From the cell containing the given text, extract its center point as (x, y) coordinate. 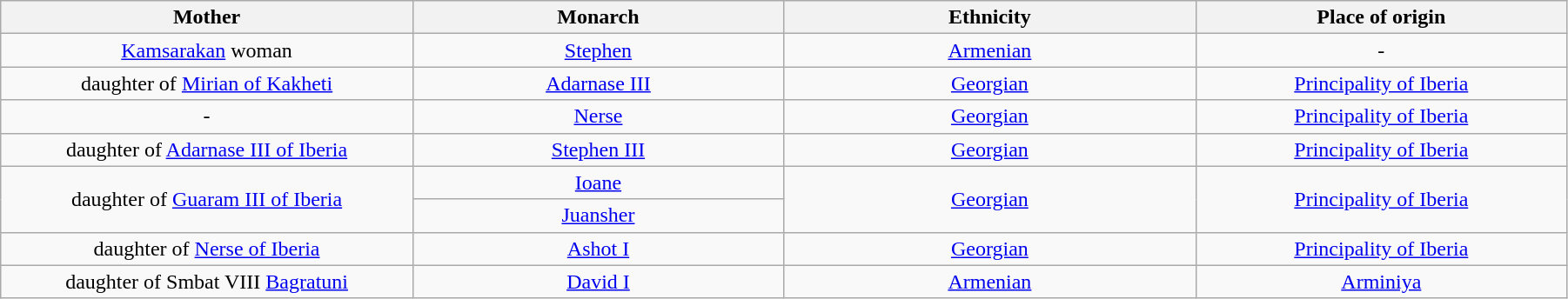
Adarnase III (598, 83)
Stephen (598, 50)
Juansher (598, 216)
daughter of Adarnase III of Iberia (207, 149)
David I (598, 282)
daughter of Guaram III of Iberia (207, 199)
Ashot I (598, 249)
Kamsarakan woman (207, 50)
Ioane (598, 183)
Stephen III (598, 149)
Ethnicity (990, 17)
Monarch (598, 17)
daughter of Nerse of Iberia (207, 249)
daughter of Mirian of Kakheti (207, 83)
Place of origin (1381, 17)
Nerse (598, 116)
daughter of Smbat VIII Bagratuni (207, 282)
Arminiya (1381, 282)
Mother (207, 17)
